Determine the (x, y) coordinate at the center of the cell enclosing the given text.  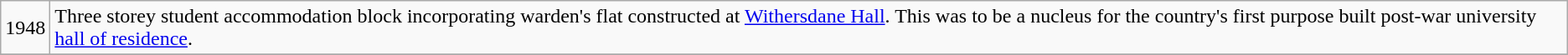
1948 (25, 28)
